Extract the [x, y] coordinate from the center of the cell holding the provided text.  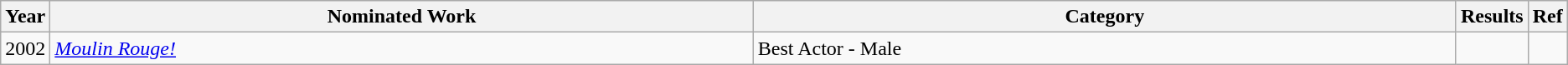
2002 [25, 48]
Year [25, 17]
Best Actor - Male [1104, 48]
Results [1492, 17]
Ref [1548, 17]
Nominated Work [402, 17]
Category [1104, 17]
Moulin Rouge! [402, 48]
